Return the (X, Y) coordinate for the center point of the cell that contains the specified text.  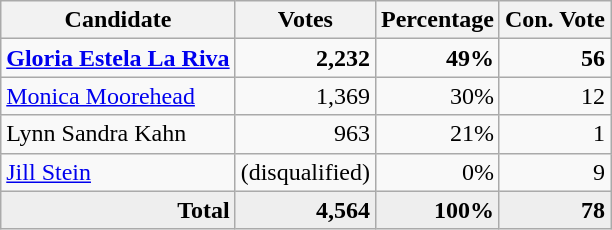
Con. Vote (554, 20)
Monica Moorehead (118, 96)
2,232 (305, 58)
4,564 (305, 210)
Jill Stein (118, 172)
1 (554, 134)
Lynn Sandra Kahn (118, 134)
(disqualified) (305, 172)
21% (438, 134)
49% (438, 58)
78 (554, 210)
Percentage (438, 20)
30% (438, 96)
56 (554, 58)
12 (554, 96)
963 (305, 134)
100% (438, 210)
Gloria Estela La Riva (118, 58)
Candidate (118, 20)
9 (554, 172)
Total (118, 210)
Votes (305, 20)
0% (438, 172)
1,369 (305, 96)
